Locate the cell with the specified text and output its [X, Y] center coordinate. 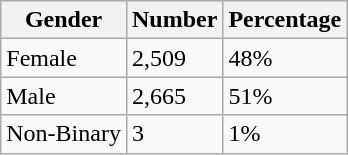
3 [174, 134]
Percentage [285, 20]
2,665 [174, 96]
2,509 [174, 58]
Number [174, 20]
48% [285, 58]
Non-Binary [64, 134]
51% [285, 96]
Gender [64, 20]
1% [285, 134]
Female [64, 58]
Male [64, 96]
